Locate the cell with the specified text and output its (x, y) center coordinate. 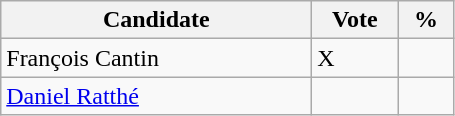
X (355, 58)
Candidate (156, 20)
% (426, 20)
Vote (355, 20)
François Cantin (156, 58)
Daniel Ratthé (156, 96)
